Locate the cell with the specified text and output its [x, y] center coordinate. 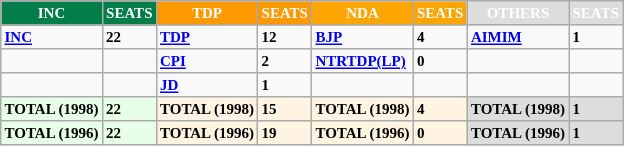
15 [285, 109]
NTRTDP(LP) [363, 61]
19 [285, 133]
NDA [363, 13]
OTHERS [518, 13]
JD [207, 85]
12 [285, 37]
CPI [207, 61]
BJP [363, 37]
2 [285, 61]
AIMIM [518, 37]
